Scan for the cell matching the given text and deliver its [X, Y] coordinate at center. 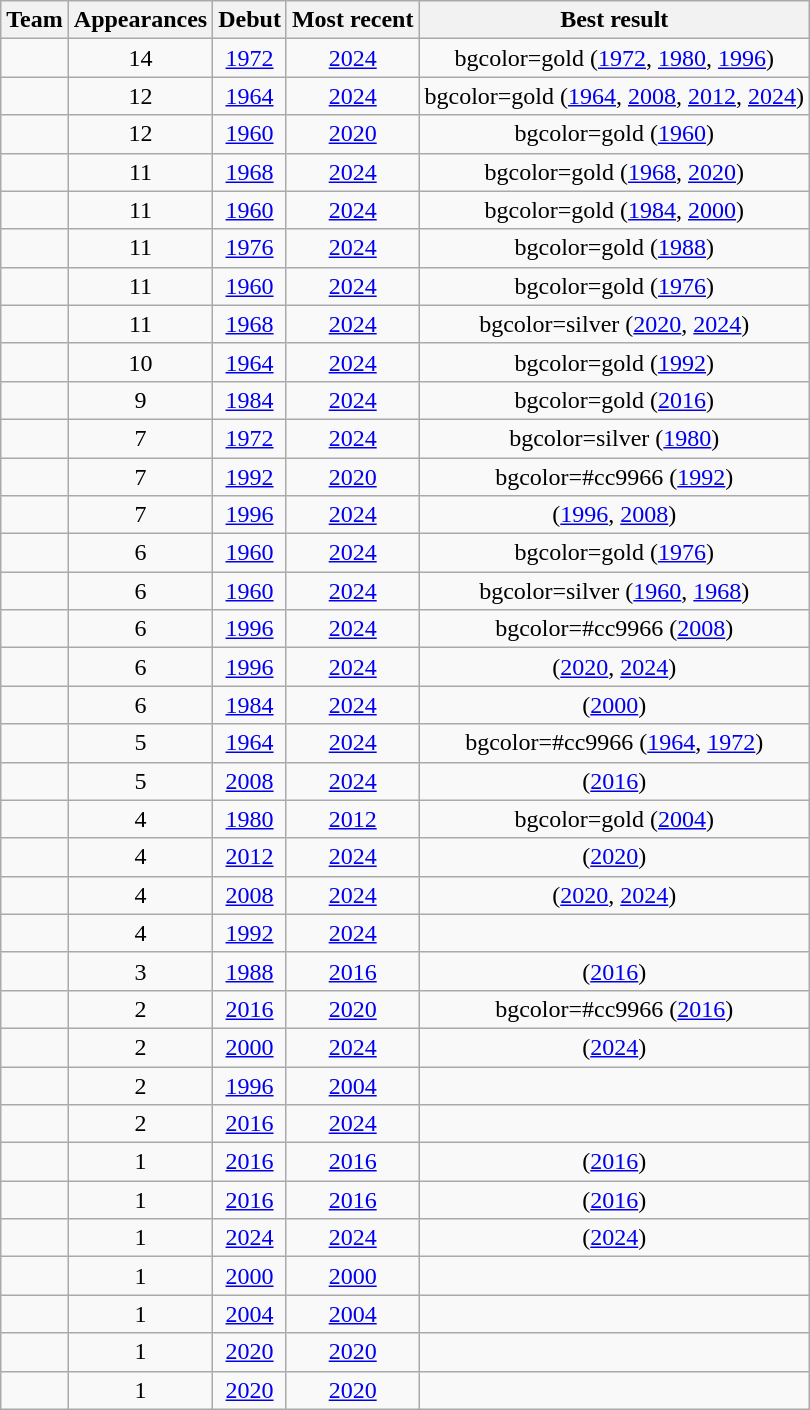
9 [140, 400]
bgcolor=gold (1964, 2008, 2012, 2024) [614, 96]
bgcolor=gold (1968, 2020) [614, 172]
3 [140, 971]
bgcolor=gold (1992) [614, 362]
bgcolor=gold (2004) [614, 819]
bgcolor=#cc9966 (1992) [614, 477]
(2020) [614, 857]
bgcolor=silver (1960, 1968) [614, 591]
bgcolor=gold (1984, 2000) [614, 210]
(1996, 2008) [614, 515]
bgcolor=gold (2016) [614, 400]
1980 [250, 819]
Team [35, 20]
bgcolor=#cc9966 (2008) [614, 629]
Most recent [352, 20]
Appearances [140, 20]
bgcolor=#cc9966 (1964, 1972) [614, 743]
Best result [614, 20]
1976 [250, 248]
bgcolor=gold (1960) [614, 134]
bgcolor=gold (1988) [614, 248]
bgcolor=silver (1980) [614, 438]
bgcolor=silver (2020, 2024) [614, 324]
bgcolor=gold (1972, 1980, 1996) [614, 58]
Debut [250, 20]
bgcolor=#cc9966 (2016) [614, 1009]
10 [140, 362]
(2000) [614, 705]
14 [140, 58]
1988 [250, 971]
